Extract the (X, Y) coordinate from the center of the cell holding the provided text.  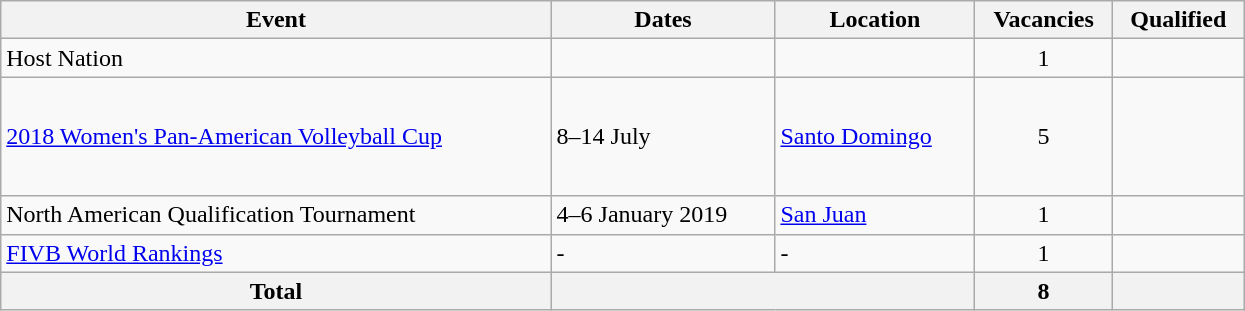
8–14 July (663, 136)
North American Qualification Tournament (276, 215)
2018 Women's Pan-American Volleyball Cup (276, 136)
Dates (663, 20)
8 (1044, 291)
Location (875, 20)
San Juan (875, 215)
Total (276, 291)
Event (276, 20)
Vacancies (1044, 20)
Santo Domingo (875, 136)
4–6 January 2019 (663, 215)
FIVB World Rankings (276, 253)
Host Nation (276, 58)
5 (1044, 136)
Qualified (1178, 20)
